Search for the cell housing the specified text and yield its (X, Y) center coordinate. 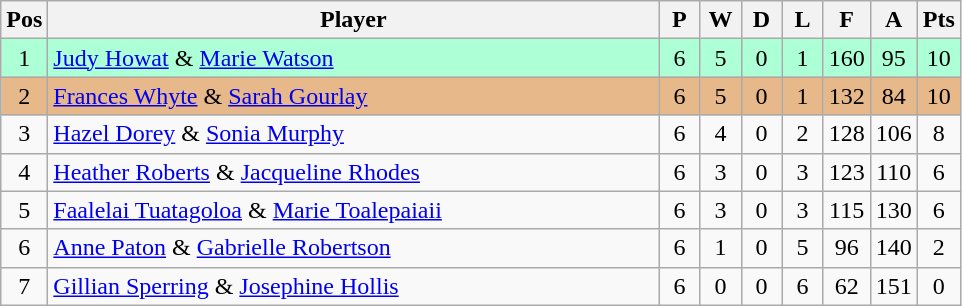
L (802, 20)
Anne Paton & Gabrielle Robertson (354, 248)
Frances Whyte & Sarah Gourlay (354, 96)
110 (894, 172)
95 (894, 58)
84 (894, 96)
Gillian Sperring & Josephine Hollis (354, 286)
132 (846, 96)
130 (894, 210)
106 (894, 134)
160 (846, 58)
A (894, 20)
115 (846, 210)
D (762, 20)
F (846, 20)
8 (938, 134)
Pos (24, 20)
96 (846, 248)
7 (24, 286)
Pts (938, 20)
Player (354, 20)
P (680, 20)
W (720, 20)
Heather Roberts & Jacqueline Rhodes (354, 172)
Faalelai Tuatagoloa & Marie Toalepaiaii (354, 210)
128 (846, 134)
Hazel Dorey & Sonia Murphy (354, 134)
Judy Howat & Marie Watson (354, 58)
140 (894, 248)
151 (894, 286)
123 (846, 172)
62 (846, 286)
